Pinpoint the cell where the given text exists, returning its (X, Y) midpoint coordinate. 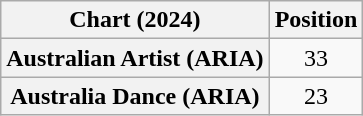
Position (316, 20)
Chart (2024) (135, 20)
23 (316, 96)
Australia Dance (ARIA) (135, 96)
33 (316, 58)
Australian Artist (ARIA) (135, 58)
